Search for the cell housing the specified text and yield its (x, y) center coordinate. 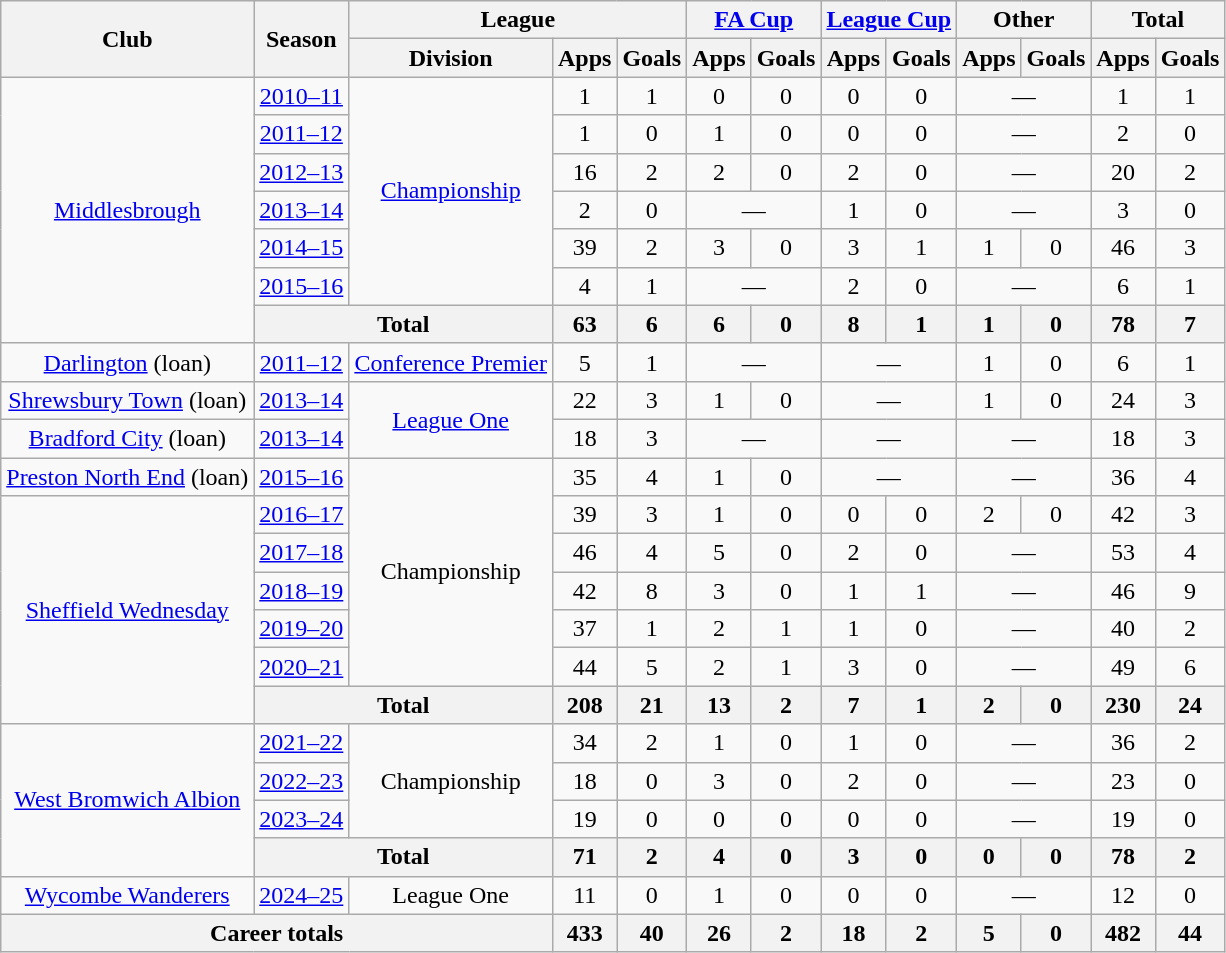
2023–24 (302, 819)
Darlington (loan) (128, 362)
2022–23 (302, 781)
Division (451, 58)
37 (584, 629)
63 (584, 324)
2024–25 (302, 895)
53 (1123, 553)
Preston North End (loan) (128, 477)
11 (584, 895)
Season (302, 39)
Other (1024, 20)
Career totals (277, 933)
208 (584, 705)
2021–22 (302, 743)
16 (584, 172)
League Cup (889, 20)
2012–13 (302, 172)
13 (719, 705)
Bradford City (loan) (128, 438)
2014–15 (302, 248)
Sheffield Wednesday (128, 610)
482 (1123, 933)
9 (1190, 591)
Club (128, 39)
21 (652, 705)
12 (1123, 895)
2020–21 (302, 667)
49 (1123, 667)
35 (584, 477)
Middlesbrough (128, 210)
230 (1123, 705)
2016–17 (302, 515)
2017–18 (302, 553)
League (518, 20)
2010–11 (302, 96)
2018–19 (302, 591)
2019–20 (302, 629)
Wycombe Wanderers (128, 895)
FA Cup (754, 20)
20 (1123, 172)
26 (719, 933)
Shrewsbury Town (loan) (128, 400)
West Bromwich Albion (128, 800)
34 (584, 743)
23 (1123, 781)
Conference Premier (451, 362)
433 (584, 933)
71 (584, 857)
22 (584, 400)
